Locate the cell with the specified text and output its [x, y] center coordinate. 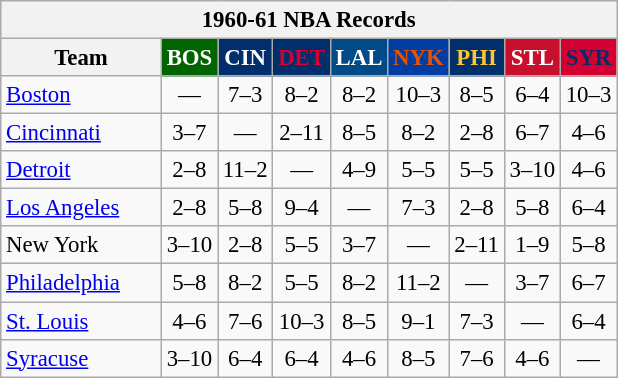
NYK [418, 58]
9–1 [418, 321]
Syracuse [82, 358]
Los Angeles [82, 208]
Philadelphia [82, 283]
STL [532, 58]
Cincinnati [82, 133]
4–9 [358, 170]
1960-61 NBA Records [309, 20]
CIN [246, 58]
St. Louis [82, 321]
BOS [189, 58]
SYR [588, 58]
Detroit [82, 170]
Team [82, 58]
Boston [82, 95]
LAL [358, 58]
New York [82, 245]
1–9 [532, 245]
9–4 [302, 208]
PHI [476, 58]
DET [302, 58]
